Output the [x, y] coordinate of the center of the cell containing the given text.  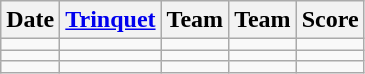
Trinquet [110, 20]
Date [30, 20]
Score [330, 20]
